Determine the (x, y) coordinate at the center of the cell enclosing the given text.  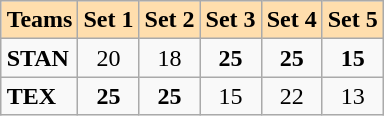
Set 5 (352, 20)
20 (108, 58)
18 (170, 58)
STAN (40, 58)
13 (352, 96)
TEX (40, 96)
Set 1 (108, 20)
Teams (40, 20)
Set 3 (230, 20)
Set 4 (292, 20)
Set 2 (170, 20)
22 (292, 96)
